Pinpoint the cell where the given text exists, returning its [X, Y] midpoint coordinate. 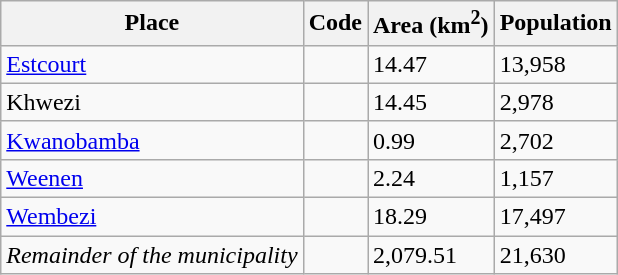
Area (km2) [432, 24]
Population [556, 24]
Code [335, 24]
Weenen [152, 178]
Remainder of the municipality [152, 255]
Kwanobamba [152, 140]
21,630 [556, 255]
Place [152, 24]
Khwezi [152, 102]
1,157 [556, 178]
2,978 [556, 102]
2.24 [432, 178]
13,958 [556, 64]
Estcourt [152, 64]
17,497 [556, 217]
Wembezi [152, 217]
2,702 [556, 140]
18.29 [432, 217]
14.45 [432, 102]
0.99 [432, 140]
2,079.51 [432, 255]
14.47 [432, 64]
